For the text-containing cell, return its midpoint in [X, Y] coordinate format. 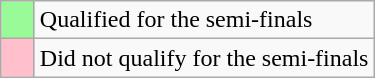
Qualified for the semi-finals [204, 20]
Did not qualify for the semi-finals [204, 58]
